Scan for the cell matching the given text and deliver its (x, y) coordinate at center. 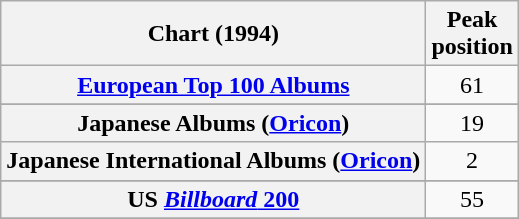
Chart (1994) (214, 34)
Japanese International Albums (Oricon) (214, 161)
Peak position (472, 34)
European Top 100 Albums (214, 85)
2 (472, 161)
19 (472, 123)
Japanese Albums (Oricon) (214, 123)
55 (472, 199)
61 (472, 85)
US Billboard 200 (214, 199)
